Provide the (X, Y) coordinate of the cell's center where the given text is located.  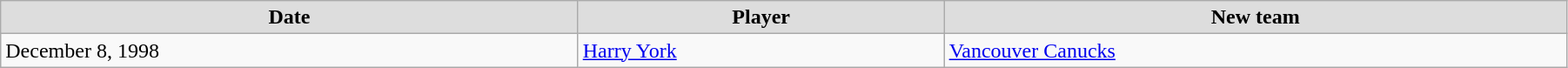
Vancouver Canucks (1255, 51)
Player (761, 17)
Harry York (761, 51)
December 8, 1998 (289, 51)
Date (289, 17)
New team (1255, 17)
